Find where the given text appears and provide that cell's center as (x, y) coordinate. 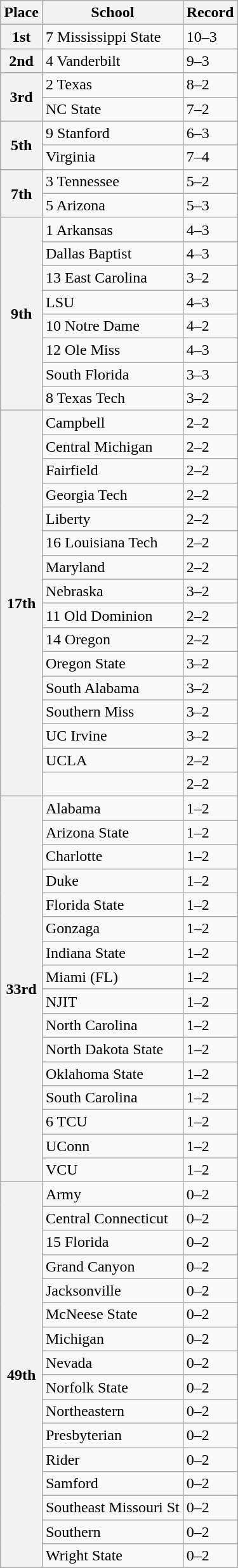
5–3 (210, 205)
Southern Miss (112, 712)
7–4 (210, 157)
1st (22, 37)
Liberty (112, 519)
UConn (112, 1146)
UCLA (112, 760)
Alabama (112, 808)
Wright State (112, 1556)
Oregon State (112, 663)
Charlotte (112, 857)
Southeast Missouri St (112, 1508)
9 Stanford (112, 133)
LSU (112, 302)
Nevada (112, 1363)
5–2 (210, 181)
Samford (112, 1484)
5 Arizona (112, 205)
School (112, 13)
Florida State (112, 905)
Southern (112, 1532)
4 Vanderbilt (112, 61)
7–2 (210, 109)
NJIT (112, 1001)
3–3 (210, 374)
Gonzaga (112, 929)
Rider (112, 1459)
North Carolina (112, 1025)
49th (22, 1375)
North Dakota State (112, 1049)
South Alabama (112, 687)
15 Florida (112, 1242)
1 Arkansas (112, 229)
NC State (112, 109)
Duke (112, 881)
Michigan (112, 1339)
3rd (22, 97)
8–2 (210, 85)
33rd (22, 990)
16 Louisiana Tech (112, 543)
10 Notre Dame (112, 326)
Central Connecticut (112, 1218)
Indiana State (112, 953)
Record (210, 13)
Dallas Baptist (112, 253)
6 TCU (112, 1122)
VCU (112, 1170)
14 Oregon (112, 639)
Grand Canyon (112, 1266)
8 Texas Tech (112, 398)
Campbell (112, 423)
Arizona State (112, 832)
6–3 (210, 133)
3 Tennessee (112, 181)
Jacksonville (112, 1291)
McNeese State (112, 1315)
Nebraska (112, 591)
Place (22, 13)
Northeastern (112, 1411)
7 Mississippi State (112, 37)
Miami (FL) (112, 977)
Central Michigan (112, 447)
5th (22, 145)
Virginia (112, 157)
Georgia Tech (112, 495)
4–2 (210, 326)
South Carolina (112, 1098)
10–3 (210, 37)
9th (22, 314)
7th (22, 193)
11 Old Dominion (112, 615)
Fairfield (112, 471)
17th (22, 603)
13 East Carolina (112, 277)
Presbyterian (112, 1435)
Army (112, 1194)
12 Ole Miss (112, 350)
UC Irvine (112, 736)
Norfolk State (112, 1387)
Maryland (112, 567)
2 Texas (112, 85)
Oklahoma State (112, 1074)
South Florida (112, 374)
2nd (22, 61)
9–3 (210, 61)
